Pinpoint the cell where the given text exists, returning its (x, y) midpoint coordinate. 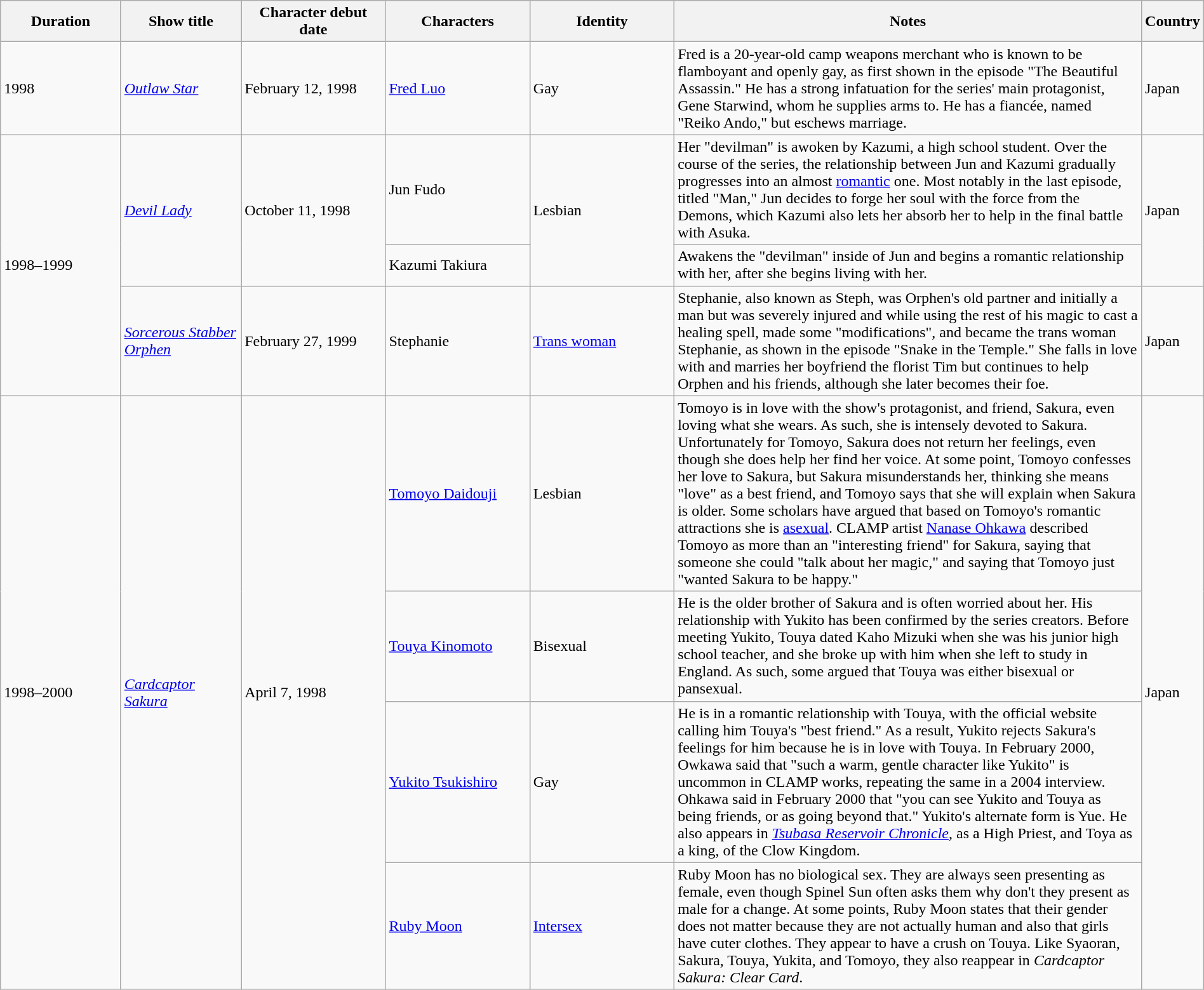
Jun Fudo (457, 189)
Tomoyo Daidouji (457, 493)
Stephanie (457, 340)
February 12, 1998 (314, 88)
Notes (908, 22)
Show title (180, 22)
October 11, 1998 (314, 210)
1998 (61, 88)
Yukito Tsukishiro (457, 782)
April 7, 1998 (314, 692)
Touya Kinomoto (457, 646)
February 27, 1999 (314, 340)
Character debut date (314, 22)
Intersex (602, 926)
Sorcerous Stabber Orphen (180, 340)
Characters (457, 22)
1998–1999 (61, 265)
Country (1173, 22)
Awakens the "devilman" inside of Jun and begins a romantic relationship with her, after she begins living with her. (908, 265)
Bisexual (602, 646)
1998–2000 (61, 692)
Fred Luo (457, 88)
Kazumi Takiura (457, 265)
Devil Lady (180, 210)
Outlaw Star (180, 88)
Duration (61, 22)
Trans woman (602, 340)
Identity (602, 22)
Ruby Moon (457, 926)
Cardcaptor Sakura (180, 692)
